Scan for the cell matching the given text and deliver its (x, y) coordinate at center. 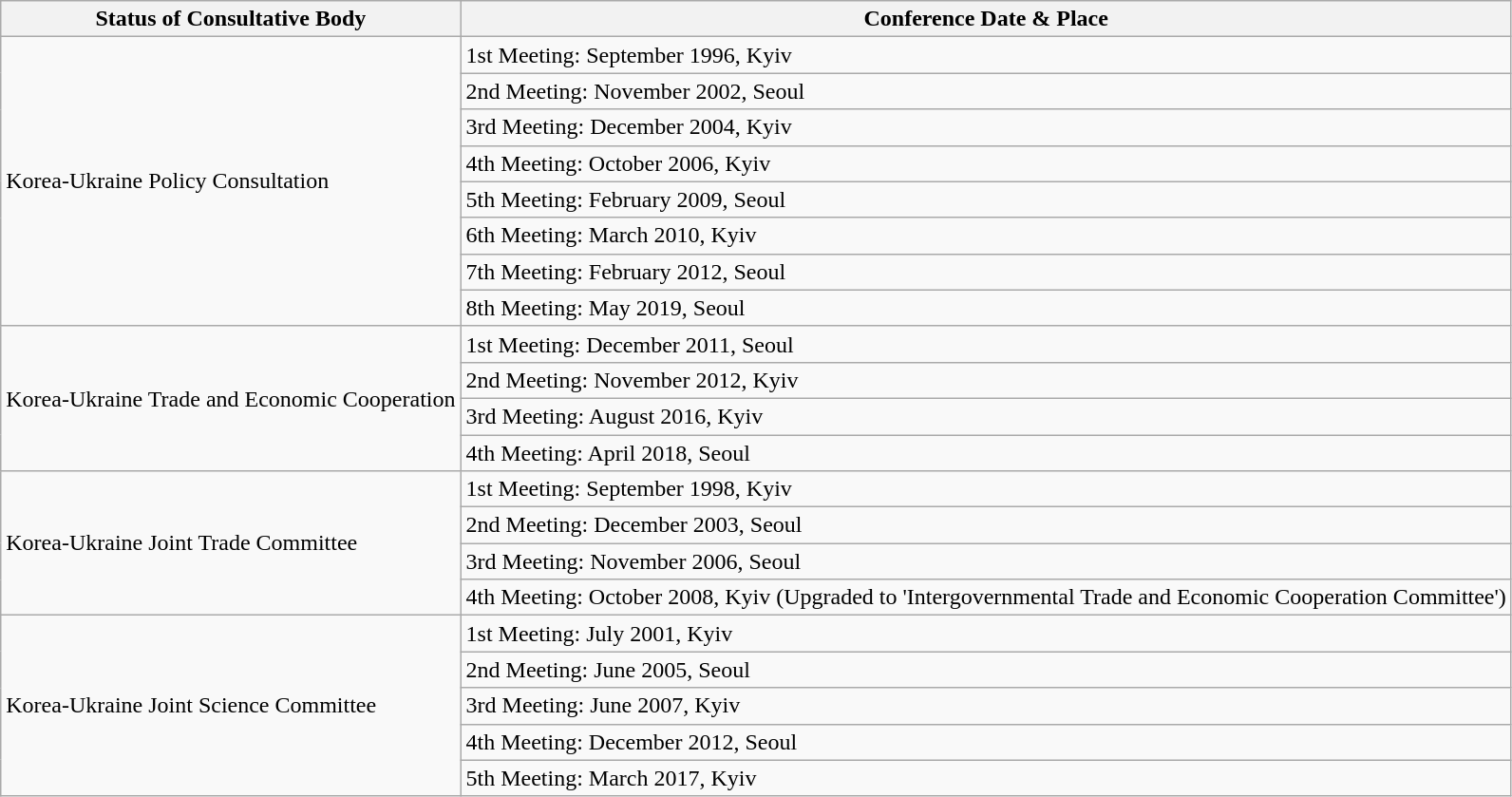
3rd Meeting: June 2007, Kyiv (986, 706)
2nd Meeting: December 2003, Seoul (986, 525)
8th Meeting: May 2019, Seoul (986, 308)
Korea-Ukraine Trade and Economic Cooperation (231, 398)
5th Meeting: February 2009, Seoul (986, 199)
2nd Meeting: November 2002, Seoul (986, 91)
4th Meeting: October 2006, Kyiv (986, 163)
1st Meeting: December 2011, Seoul (986, 344)
Status of Consultative Body (231, 19)
7th Meeting: February 2012, Seoul (986, 272)
3rd Meeting: November 2006, Seoul (986, 561)
Korea-Ukraine Joint Science Committee (231, 706)
3rd Meeting: December 2004, Kyiv (986, 127)
6th Meeting: March 2010, Kyiv (986, 236)
5th Meeting: March 2017, Kyiv (986, 778)
Korea-Ukraine Joint Trade Committee (231, 543)
1st Meeting: September 1996, Kyiv (986, 55)
Korea-Ukraine Policy Consultation (231, 181)
2nd Meeting: November 2012, Kyiv (986, 380)
1st Meeting: July 2001, Kyiv (986, 634)
4th Meeting: December 2012, Seoul (986, 742)
2nd Meeting: June 2005, Seoul (986, 670)
Conference Date & Place (986, 19)
4th Meeting: April 2018, Seoul (986, 453)
3rd Meeting: August 2016, Kyiv (986, 416)
4th Meeting: October 2008, Kyiv (Upgraded to 'Intergovernmental Trade and Economic Cooperation Committee') (986, 598)
1st Meeting: September 1998, Kyiv (986, 489)
